Search for the cell housing the specified text and yield its [X, Y] center coordinate. 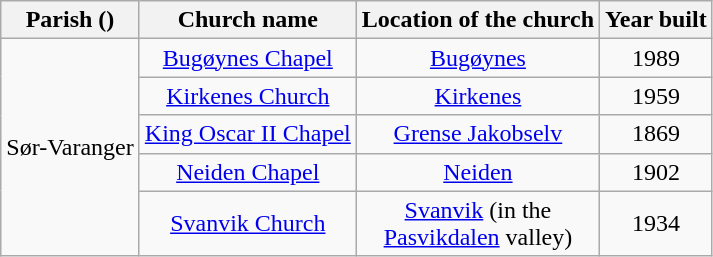
Grense Jakobselv [478, 134]
Neiden Chapel [248, 172]
Church name [248, 20]
Location of the church [478, 20]
Sør-Varanger [70, 148]
Kirkenes Church [248, 96]
Bugøynes [478, 58]
Svanvik Church [248, 224]
1934 [656, 224]
Neiden [478, 172]
King Oscar II Chapel [248, 134]
1902 [656, 172]
Kirkenes [478, 96]
1869 [656, 134]
Svanvik (in thePasvikdalen valley) [478, 224]
Bugøynes Chapel [248, 58]
1989 [656, 58]
Year built [656, 20]
1959 [656, 96]
Parish () [70, 20]
